Pinpoint the cell where the given text exists, returning its [x, y] midpoint coordinate. 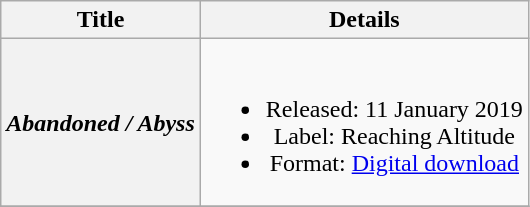
Title [101, 20]
Released: 11 January 2019Label: Reaching AltitudeFormat: Digital download [364, 122]
Details [364, 20]
Abandoned / Abyss [101, 122]
